Return the (x, y) coordinate for the center point of the cell that contains the specified text.  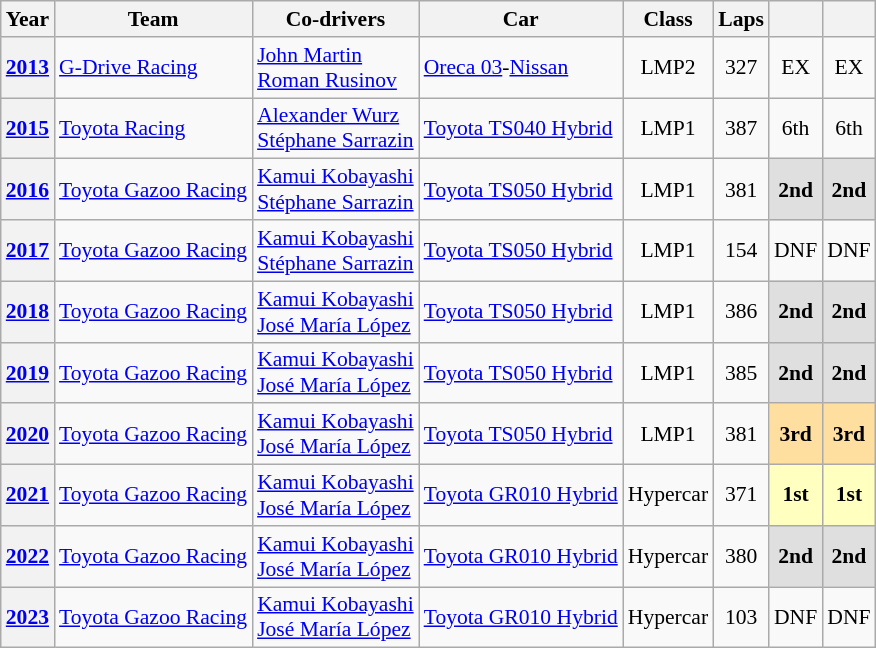
2023 (28, 618)
Toyota Racing (153, 128)
380 (741, 556)
2022 (28, 556)
387 (741, 128)
Laps (741, 19)
386 (741, 312)
385 (741, 372)
John Martin Roman Rusinov (336, 68)
154 (741, 250)
Team (153, 19)
Year (28, 19)
Car (521, 19)
2013 (28, 68)
2016 (28, 190)
371 (741, 496)
2015 (28, 128)
Oreca 03-Nissan (521, 68)
2018 (28, 312)
Co-drivers (336, 19)
103 (741, 618)
LMP2 (668, 68)
327 (741, 68)
Alexander Wurz Stéphane Sarrazin (336, 128)
2020 (28, 434)
2021 (28, 496)
2019 (28, 372)
2017 (28, 250)
Toyota TS040 Hybrid (521, 128)
Class (668, 19)
G-Drive Racing (153, 68)
